Extract the [x, y] coordinate from the center of the cell holding the provided text.  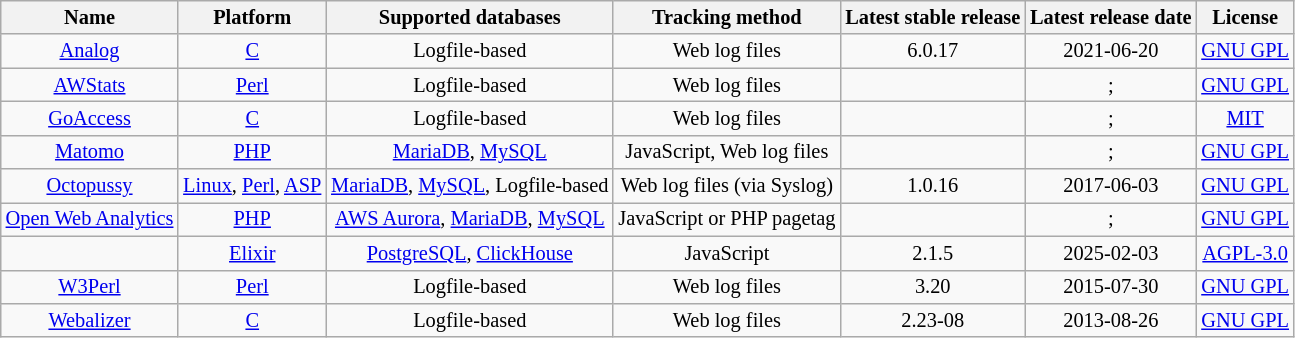
2015-07-30 [1110, 287]
2013-08-26 [1110, 320]
Octopussy [90, 186]
Latest stable release [932, 17]
AGPL-3.0 [1244, 253]
GoAccess [90, 118]
JavaScript or PHP pagetag [726, 219]
6.0.17 [932, 51]
Open Web Analytics [90, 219]
AWS Aurora, MariaDB, MySQL [470, 219]
Supported databases [470, 17]
2.1.5 [932, 253]
Elixir [252, 253]
Webalizer [90, 320]
Latest release date [1110, 17]
Matomo [90, 152]
2017-06-03 [1110, 186]
JavaScript, Web log files [726, 152]
Web log files (via Syslog) [726, 186]
1.0.16 [932, 186]
MariaDB, MySQL [470, 152]
W3Perl [90, 287]
2.23-08 [932, 320]
PostgreSQL, ClickHouse [470, 253]
AWStats [90, 85]
Platform [252, 17]
2021-06-20 [1110, 51]
JavaScript [726, 253]
License [1244, 17]
Name [90, 17]
Analog [90, 51]
3.20 [932, 287]
Linux, Perl, ASP [252, 186]
MariaDB, MySQL, Logfile-based [470, 186]
2025-02-03 [1110, 253]
Tracking method [726, 17]
MIT [1244, 118]
